Scan for the cell matching the given text and deliver its (X, Y) coordinate at center. 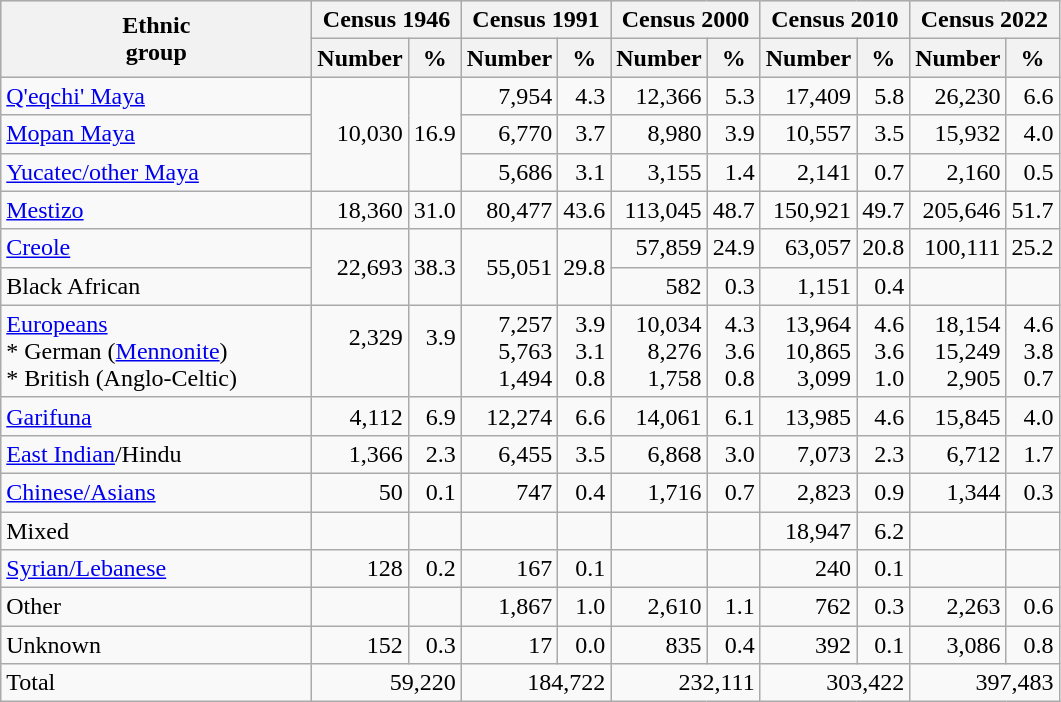
1,151 (808, 286)
167 (509, 569)
29.8 (584, 267)
Census 1991 (536, 20)
1,716 (659, 492)
16.9 (434, 134)
7,954 (509, 96)
Syrian/Lebanese (156, 569)
3.93.10.8 (584, 351)
0.6 (1032, 607)
18,360 (360, 210)
3,155 (659, 172)
15,845 (958, 416)
26,230 (958, 96)
303,422 (834, 683)
38.3 (434, 267)
240 (808, 569)
Other (156, 607)
392 (808, 645)
63,057 (808, 248)
13,985 (808, 416)
835 (659, 645)
10,557 (808, 134)
12,274 (509, 416)
Total (156, 683)
7,2575,7631,494 (509, 351)
Yucatec/other Maya (156, 172)
0.5 (1032, 172)
50 (360, 492)
17,409 (808, 96)
762 (808, 607)
55,051 (509, 267)
48.7 (734, 210)
10,0348,2761,758 (659, 351)
4.6 (884, 416)
184,722 (536, 683)
80,477 (509, 210)
5.8 (884, 96)
Mestizo (156, 210)
Mixed (156, 531)
4.63.80.7 (1032, 351)
17 (509, 645)
12,366 (659, 96)
18,947 (808, 531)
2,160 (958, 172)
57,859 (659, 248)
0.2 (434, 569)
1,344 (958, 492)
7,073 (808, 454)
10,030 (360, 134)
4.33.60.8 (734, 351)
5.3 (734, 96)
0.0 (584, 645)
East Indian/Hindu (156, 454)
Census 1946 (386, 20)
2,823 (808, 492)
24.9 (734, 248)
Chinese/Asians (156, 492)
3.0 (734, 454)
Census 2010 (834, 20)
397,483 (984, 683)
Creole (156, 248)
1.4 (734, 172)
1.7 (1032, 454)
Black African (156, 286)
49.7 (884, 210)
2,263 (958, 607)
6,455 (509, 454)
18,15415,2492,905 (958, 351)
25.2 (1032, 248)
205,646 (958, 210)
1,867 (509, 607)
6,770 (509, 134)
152 (360, 645)
2,610 (659, 607)
747 (509, 492)
Census 2000 (686, 20)
15,932 (958, 134)
4,112 (360, 416)
Mopan Maya (156, 134)
1,366 (360, 454)
6,868 (659, 454)
22,693 (360, 267)
13,96410,8653,099 (808, 351)
0.9 (884, 492)
3.7 (584, 134)
1.1 (734, 607)
2,141 (808, 172)
8,980 (659, 134)
4.3 (584, 96)
6.2 (884, 531)
59,220 (386, 683)
Europeans* German (Mennonite)* British (Anglo-Celtic) (156, 351)
Ethnicgroup (156, 39)
3,086 (958, 645)
128 (360, 569)
3.1 (584, 172)
5,686 (509, 172)
582 (659, 286)
113,045 (659, 210)
6.9 (434, 416)
1.0 (584, 607)
43.6 (584, 210)
4.63.61.0 (884, 351)
14,061 (659, 416)
Unknown (156, 645)
0.8 (1032, 645)
2,329 (360, 351)
6,712 (958, 454)
Census 2022 (984, 20)
100,111 (958, 248)
Garifuna (156, 416)
6.1 (734, 416)
Q'eqchi' Maya (156, 96)
51.7 (1032, 210)
232,111 (686, 683)
150,921 (808, 210)
31.0 (434, 210)
20.8 (884, 248)
